Provide the [X, Y] coordinate of the cell's center where the given text is located.  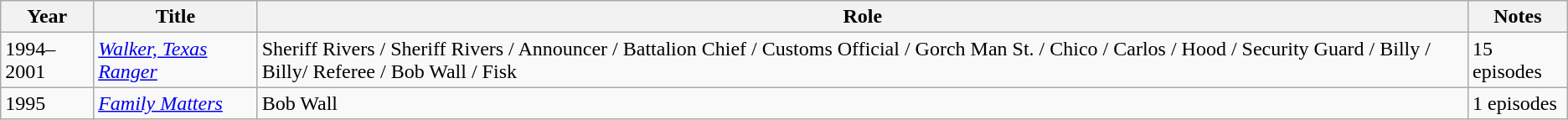
1994–2001 [47, 60]
Family Matters [176, 103]
Title [176, 17]
Bob Wall [863, 103]
1995 [47, 103]
Year [47, 17]
15 episodes [1518, 60]
Walker, Texas Ranger [176, 60]
Notes [1518, 17]
1 episodes [1518, 103]
Role [863, 17]
